Detect which cell encompasses the target text, then output its (X, Y) center coordinate. 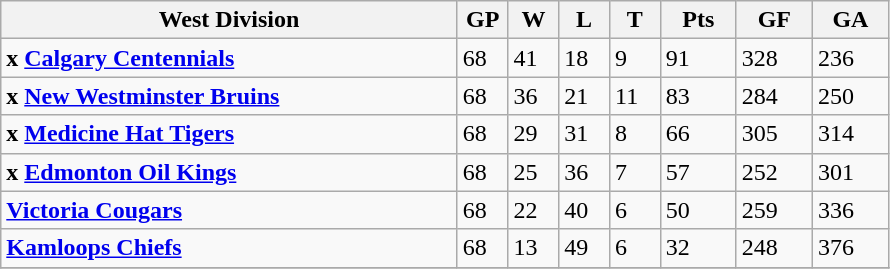
50 (698, 210)
L (584, 20)
9 (634, 58)
248 (774, 248)
57 (698, 172)
40 (584, 210)
T (634, 20)
25 (534, 172)
GA (850, 20)
13 (534, 248)
301 (850, 172)
29 (534, 134)
x Medicine Hat Tigers (230, 134)
328 (774, 58)
x New Westminster Bruins (230, 96)
376 (850, 248)
Pts (698, 20)
x Calgary Centennials (230, 58)
284 (774, 96)
49 (584, 248)
31 (584, 134)
336 (850, 210)
7 (634, 172)
22 (534, 210)
8 (634, 134)
236 (850, 58)
314 (850, 134)
West Division (230, 20)
305 (774, 134)
18 (584, 58)
Victoria Cougars (230, 210)
250 (850, 96)
41 (534, 58)
252 (774, 172)
GP (482, 20)
259 (774, 210)
11 (634, 96)
W (534, 20)
91 (698, 58)
x Edmonton Oil Kings (230, 172)
83 (698, 96)
32 (698, 248)
21 (584, 96)
Kamloops Chiefs (230, 248)
66 (698, 134)
GF (774, 20)
